From the cell containing the given text, extract its center point as [x, y] coordinate. 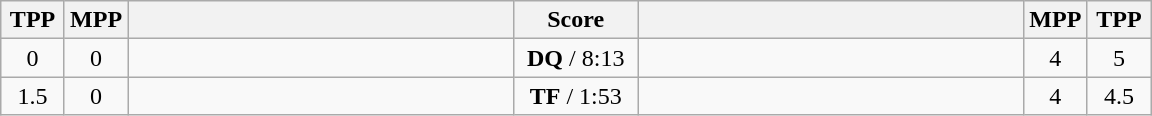
1.5 [33, 96]
DQ / 8:13 [576, 58]
Score [576, 20]
4.5 [1119, 96]
TF / 1:53 [576, 96]
5 [1119, 58]
